Return [X, Y] of the center of cell containing provided text 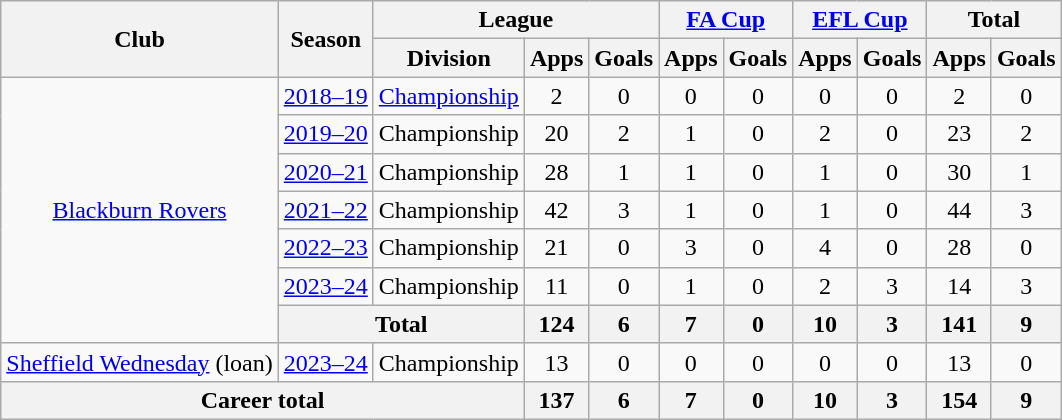
FA Cup [726, 20]
42 [556, 210]
Division [448, 58]
2021–22 [326, 210]
14 [959, 286]
44 [959, 210]
Blackburn Rovers [140, 210]
Career total [263, 400]
11 [556, 286]
2018–19 [326, 96]
154 [959, 400]
4 [825, 248]
EFL Cup [860, 20]
20 [556, 134]
21 [556, 248]
23 [959, 134]
League [516, 20]
30 [959, 172]
2019–20 [326, 134]
124 [556, 324]
2020–21 [326, 172]
137 [556, 400]
Club [140, 39]
2022–23 [326, 248]
Season [326, 39]
Sheffield Wednesday (loan) [140, 362]
141 [959, 324]
